Pinpoint the cell where the given text exists, returning its (X, Y) midpoint coordinate. 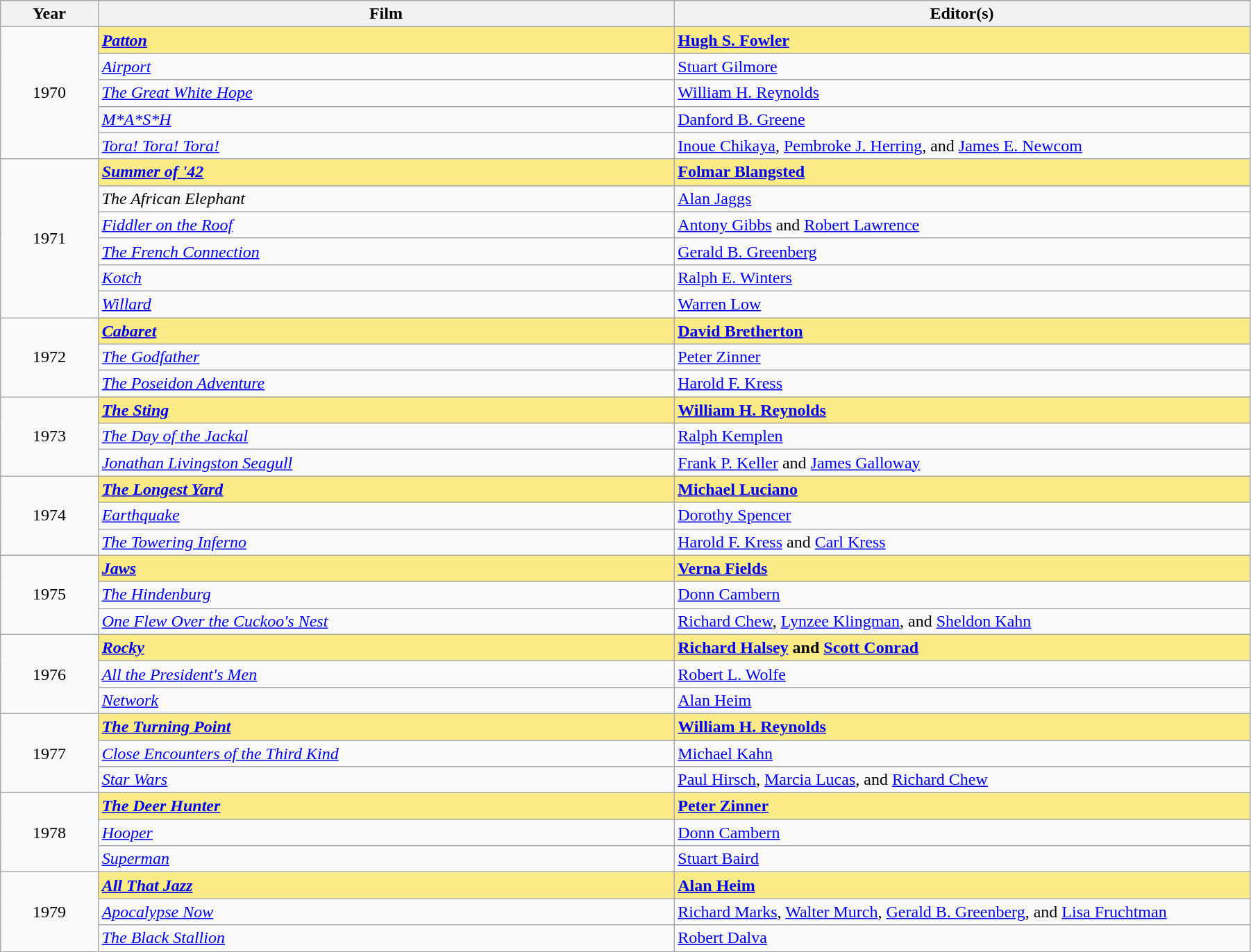
Warren Low (962, 304)
The French Connection (386, 251)
Cabaret (386, 331)
The Towering Inferno (386, 542)
The African Elephant (386, 198)
Superman (386, 859)
Editor(s) (962, 14)
1979 (49, 912)
Earthquake (386, 516)
Network (386, 700)
Alan Jaggs (962, 198)
Inoue Chikaya, Pembroke J. Herring, and James E. Newcom (962, 146)
1972 (49, 357)
Dorothy Spencer (962, 516)
David Bretherton (962, 331)
Jaws (386, 568)
1978 (49, 833)
The Day of the Jackal (386, 436)
Patton (386, 40)
Richard Marks, Walter Murch, Gerald B. Greenberg, and Lisa Fruchtman (962, 912)
Airport (386, 67)
Richard Chew, Lynzee Klingman, and Sheldon Kahn (962, 621)
The Longest Yard (386, 489)
1970 (49, 93)
Paul Hirsch, Marcia Lucas, and Richard Chew (962, 780)
Tora! Tora! Tora! (386, 146)
1974 (49, 516)
All That Jazz (386, 885)
M*A*S*H (386, 119)
Jonathan Livingston Seagull (386, 463)
The Great White Hope (386, 93)
The Hindenburg (386, 595)
Robert L. Wolfe (962, 674)
1977 (49, 753)
1975 (49, 595)
1971 (49, 238)
The Poseidon Adventure (386, 384)
Kotch (386, 278)
One Flew Over the Cuckoo's Nest (386, 621)
Michael Luciano (962, 489)
The Turning Point (386, 726)
The Sting (386, 410)
Year (49, 14)
Harold F. Kress (962, 384)
1976 (49, 674)
Rocky (386, 647)
Danford B. Greene (962, 119)
Stuart Gilmore (962, 67)
Robert Dalva (962, 938)
All the President's Men (386, 674)
Folmar Blangsted (962, 172)
Ralph Kemplen (962, 436)
Gerald B. Greenberg (962, 251)
Summer of '42 (386, 172)
Apocalypse Now (386, 912)
Ralph E. Winters (962, 278)
Frank P. Keller and James Galloway (962, 463)
Willard (386, 304)
Film (386, 14)
Verna Fields (962, 568)
Hugh S. Fowler (962, 40)
1973 (49, 436)
Star Wars (386, 780)
The Deer Hunter (386, 806)
Harold F. Kress and Carl Kress (962, 542)
Fiddler on the Roof (386, 225)
Close Encounters of the Third Kind (386, 753)
The Godfather (386, 357)
The Black Stallion (386, 938)
Hooper (386, 833)
Richard Halsey and Scott Conrad (962, 647)
Michael Kahn (962, 753)
Stuart Baird (962, 859)
Antony Gibbs and Robert Lawrence (962, 225)
